Locate the cell with the specified text and output its (X, Y) center coordinate. 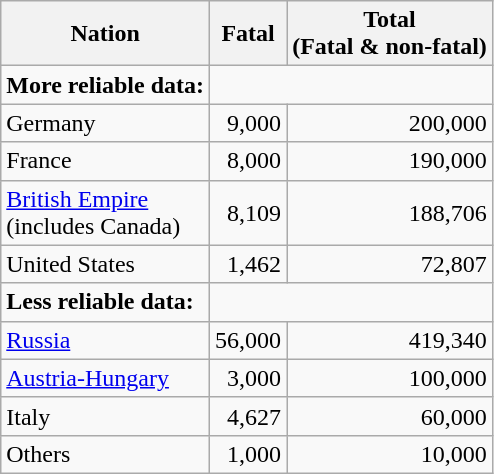
Nation (106, 34)
Italy (106, 416)
60,000 (390, 416)
72,807 (390, 264)
More reliable data: (106, 85)
10,000 (390, 454)
3,000 (248, 378)
1,000 (248, 454)
Total (Fatal & non-fatal) (390, 34)
France (106, 161)
United States (106, 264)
8,000 (248, 161)
188,706 (390, 212)
56,000 (248, 340)
Russia (106, 340)
200,000 (390, 123)
419,340 (390, 340)
8,109 (248, 212)
190,000 (390, 161)
Austria-Hungary (106, 378)
British Empire (includes Canada) (106, 212)
9,000 (248, 123)
Others (106, 454)
Fatal (248, 34)
Less reliable data: (106, 302)
4,627 (248, 416)
Germany (106, 123)
1,462 (248, 264)
100,000 (390, 378)
